Return the [x, y] coordinate for the center point of the cell that contains the specified text.  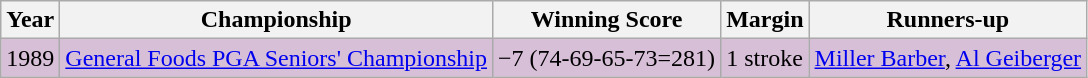
1989 [30, 58]
1 stroke [765, 58]
Margin [765, 20]
Championship [276, 20]
Year [30, 20]
General Foods PGA Seniors' Championship [276, 58]
Runners-up [948, 20]
−7 (74-69-65-73=281) [607, 58]
Miller Barber, Al Geiberger [948, 58]
Winning Score [607, 20]
